Determine the [X, Y] coordinate at the center of the cell enclosing the given text.  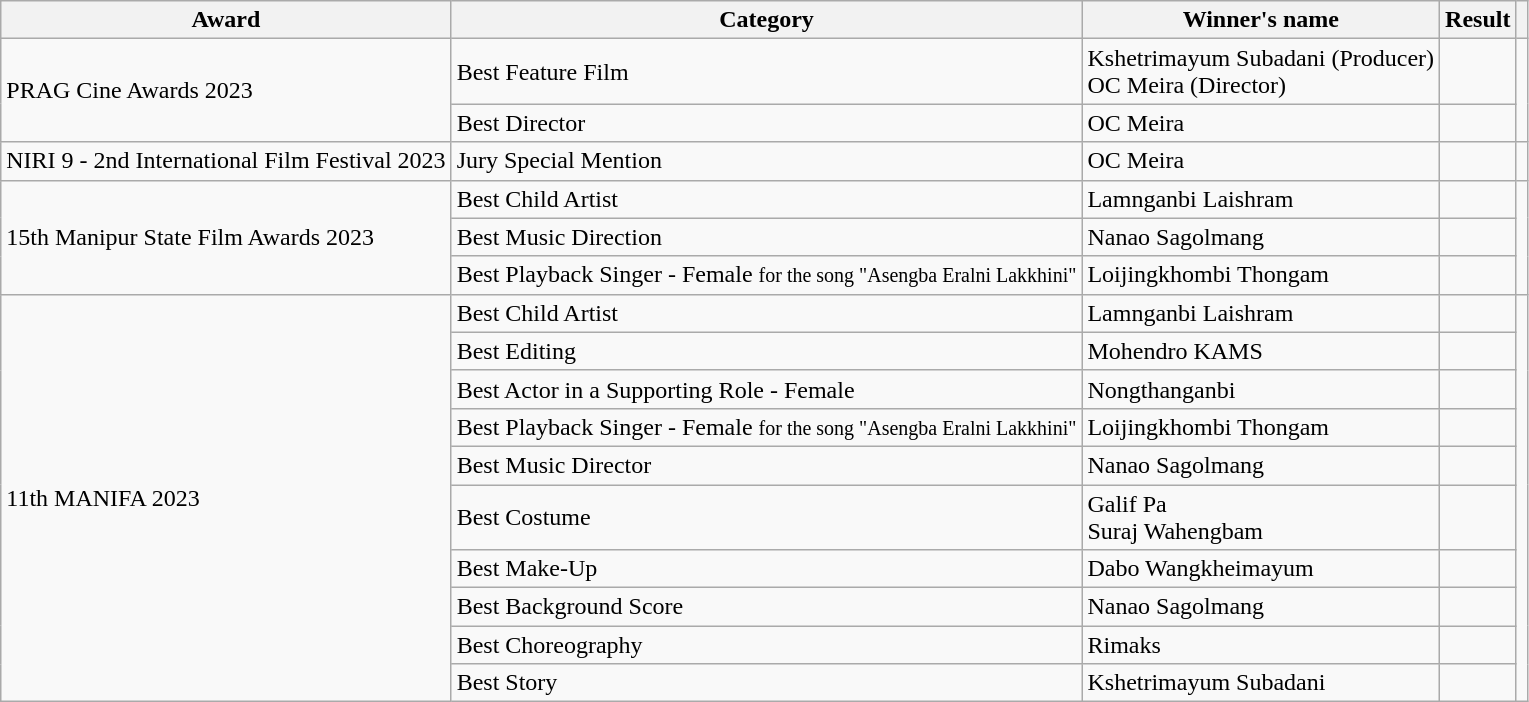
Best Music Director [766, 465]
Kshetrimayum Subadani (Producer)OC Meira (Director) [1261, 72]
Best Editing [766, 351]
Best Choreography [766, 645]
Best Story [766, 683]
Dabo Wangkheimayum [1261, 569]
11th MANIFA 2023 [226, 498]
Best Background Score [766, 607]
Result [1478, 20]
NIRI 9 - 2nd International Film Festival 2023 [226, 161]
Galif PaSuraj Wahengbam [1261, 516]
Nongthanganbi [1261, 389]
Best Music Direction [766, 237]
Category [766, 20]
Kshetrimayum Subadani [1261, 683]
Award [226, 20]
PRAG Cine Awards 2023 [226, 90]
Jury Special Mention [766, 161]
15th Manipur State Film Awards 2023 [226, 237]
Best Make-Up [766, 569]
Mohendro KAMS [1261, 351]
Best Costume [766, 516]
Rimaks [1261, 645]
Best Director [766, 123]
Winner's name [1261, 20]
Best Actor in a Supporting Role - Female [766, 389]
Best Feature Film [766, 72]
